Extract the (x, y) coordinate from the center of the cell holding the provided text.  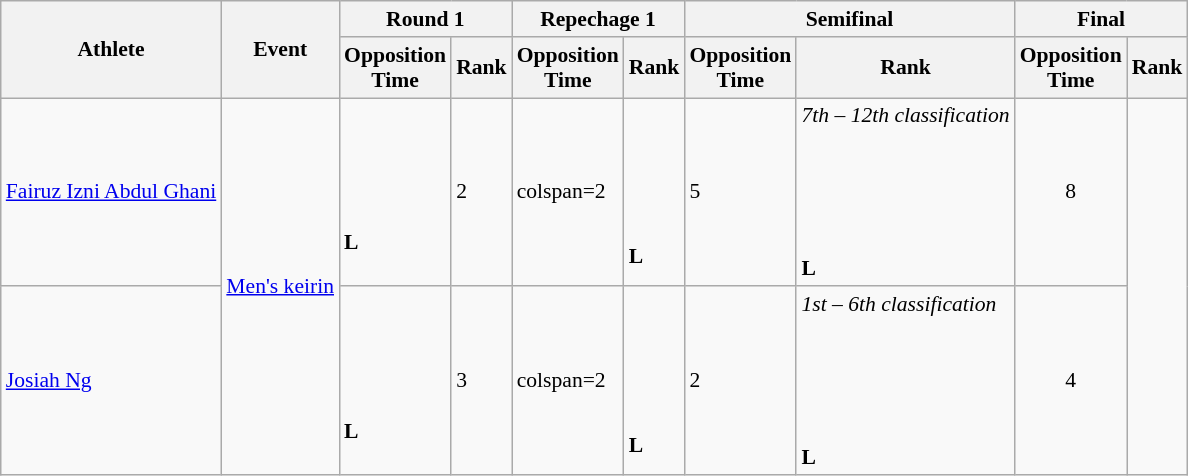
8 (1071, 192)
7th – 12th classificationL (905, 192)
Semifinal (849, 19)
3 (482, 382)
Josiah Ng (112, 382)
5 (740, 192)
Round 1 (426, 19)
1st – 6th classificationL (905, 382)
Event (280, 50)
Fairuz Izni Abdul Ghani (112, 192)
Athlete (112, 50)
4 (1071, 382)
Final (1102, 19)
Men's keirin (280, 286)
Repechage 1 (598, 19)
